Return (x, y) of the center of cell containing provided text 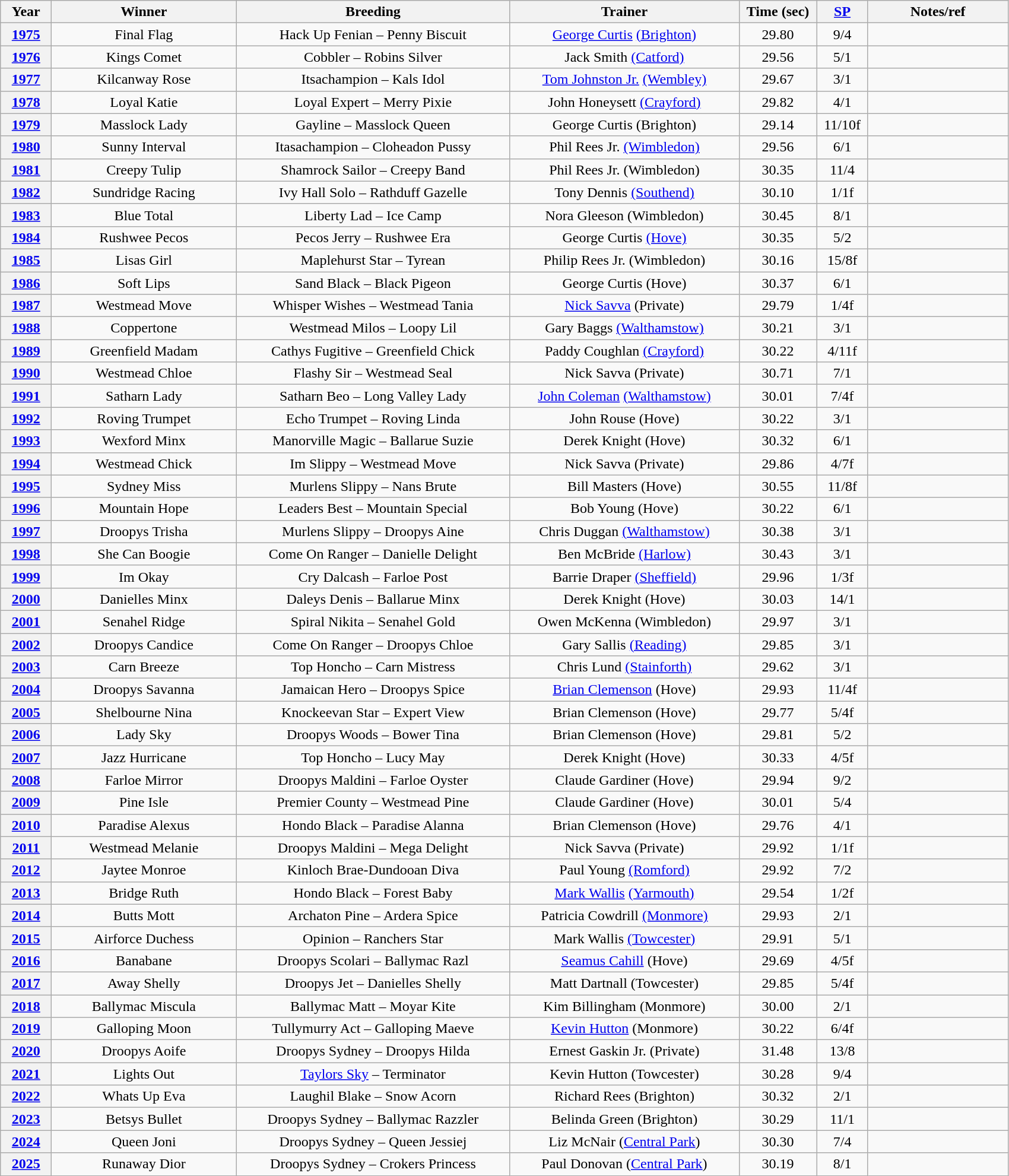
Notes/ref (938, 12)
1981 (26, 170)
Westmead Melanie (144, 848)
Bill Masters (Hove) (624, 486)
Galloping Moon (144, 1029)
Bob Young (Hove) (624, 509)
7/4f (842, 396)
Sand Black – Black Pigeon (373, 283)
Im Okay (144, 576)
Ballymac Miscula (144, 1006)
Sundridge Racing (144, 192)
2018 (26, 1006)
Farloe Mirror (144, 780)
John Rouse (Hove) (624, 419)
Whisper Wishes – Westmead Tania (373, 306)
2011 (26, 848)
1999 (26, 576)
30.33 (778, 757)
29.94 (778, 780)
2020 (26, 1051)
2024 (26, 1142)
2017 (26, 983)
2007 (26, 757)
30.28 (778, 1074)
Kevin Hutton (Monmore) (624, 1029)
Loyal Expert – Merry Pixie (373, 102)
1/4f (842, 306)
Liz McNair (Central Park) (624, 1142)
Droopys Savanna (144, 690)
11/4f (842, 690)
Barrie Draper (Sheffield) (624, 576)
30.37 (778, 283)
29.62 (778, 667)
Lights Out (144, 1074)
Shamrock Sailor – Creepy Band (373, 170)
Final Flag (144, 34)
1979 (26, 125)
Ballymac Matt – Moyar Kite (373, 1006)
Paddy Coughlan (Crayford) (624, 351)
30.21 (778, 328)
Paradise Alexus (144, 825)
1/3f (842, 576)
Top Honcho – Lucy May (373, 757)
She Can Boogie (144, 554)
Mark Wallis (Towcester) (624, 938)
Taylors Sky – Terminator (373, 1074)
Gayline – Masslock Queen (373, 125)
Droopys Sydney – Crokers Princess (373, 1164)
7/4 (842, 1142)
1986 (26, 283)
Rushwee Pecos (144, 237)
2010 (26, 825)
Jaytee Monroe (144, 870)
Patricia Cowdrill (Monmore) (624, 915)
2023 (26, 1119)
Queen Joni (144, 1142)
1983 (26, 215)
Mountain Hope (144, 509)
Liberty Lad – Ice Camp (373, 215)
Jamaican Hero – Droopys Spice (373, 690)
2012 (26, 870)
John Coleman (Walthamstow) (624, 396)
Shelbourne Nina (144, 712)
Droopys Trisha (144, 531)
Greenfield Madam (144, 351)
7/2 (842, 870)
Flashy Sir – Westmead Seal (373, 373)
29.80 (778, 34)
Knockeevan Star – Expert View (373, 712)
Masslock Lady (144, 125)
Hondo Black – Paradise Alanna (373, 825)
1998 (26, 554)
11/10f (842, 125)
Murlens Slippy – Droopys Aine (373, 531)
Coppertone (144, 328)
15/8f (842, 260)
Lady Sky (144, 735)
Westmead Milos – Loopy Lil (373, 328)
Banabane (144, 961)
Ernest Gaskin Jr. (Private) (624, 1051)
SP (842, 12)
2016 (26, 961)
Roving Trumpet (144, 419)
1994 (26, 464)
Droopys Candice (144, 644)
29.67 (778, 80)
Blue Total (144, 215)
30.29 (778, 1119)
1991 (26, 396)
30.19 (778, 1164)
Danielles Minx (144, 599)
Time (sec) (778, 12)
Belinda Green (Brighton) (624, 1119)
29.96 (778, 576)
11/1 (842, 1119)
Opinion – Ranchers Star (373, 938)
2000 (26, 599)
Cobbler – Robins Silver (373, 57)
Maplehurst Star – Tyrean (373, 260)
Droopys Sydney – Droopys Hilda (373, 1051)
Butts Mott (144, 915)
1975 (26, 34)
Spiral Nikita – Senahel Gold (373, 622)
30.16 (778, 260)
29.14 (778, 125)
John Honeysett (Crayford) (624, 102)
Jack Smith (Catford) (624, 57)
2022 (26, 1096)
1988 (26, 328)
2019 (26, 1029)
Hack Up Fenian – Penny Biscuit (373, 34)
Owen McKenna (Wimbledon) (624, 622)
30.30 (778, 1142)
2009 (26, 803)
30.45 (778, 215)
Leaders Best – Mountain Special (373, 509)
1976 (26, 57)
30.00 (778, 1006)
Jazz Hurricane (144, 757)
1982 (26, 192)
1977 (26, 80)
Nora Gleeson (Wimbledon) (624, 215)
29.69 (778, 961)
Sunny Interval (144, 147)
Westmead Chloe (144, 373)
29.86 (778, 464)
Breeding (373, 12)
31.48 (778, 1051)
2025 (26, 1164)
Im Slippy – Westmead Move (373, 464)
2021 (26, 1074)
Droopys Woods – Bower Tina (373, 735)
Winner (144, 12)
Creepy Tulip (144, 170)
13/8 (842, 1051)
Come On Ranger – Danielle Delight (373, 554)
Runaway Dior (144, 1164)
30.55 (778, 486)
Tony Dennis (Southend) (624, 192)
1990 (26, 373)
2003 (26, 667)
1984 (26, 237)
Pine Isle (144, 803)
Gary Baggs (Walthamstow) (624, 328)
29.79 (778, 306)
Ivy Hall Solo – Rathduff Gazelle (373, 192)
4/7f (842, 464)
1985 (26, 260)
Archaton Pine – Ardera Spice (373, 915)
Droopys Jet – Danielles Shelly (373, 983)
Chris Duggan (Walthamstow) (624, 531)
Seamus Cahill (Hove) (624, 961)
11/4 (842, 170)
Bridge Ruth (144, 893)
Kevin Hutton (Towcester) (624, 1074)
30.03 (778, 599)
1993 (26, 441)
Lisas Girl (144, 260)
30.43 (778, 554)
Westmead Move (144, 306)
Mark Wallis (Yarmouth) (624, 893)
Wexford Minx (144, 441)
Droopys Sydney – Queen Jessiej (373, 1142)
2006 (26, 735)
29.76 (778, 825)
29.82 (778, 102)
Sydney Miss (144, 486)
11/8f (842, 486)
Kim Billingham (Monmore) (624, 1006)
Trainer (624, 12)
4/11f (842, 351)
Pecos Jerry – Rushwee Era (373, 237)
Droopys Sydney – Ballymac Razzler (373, 1119)
Murlens Slippy – Nans Brute (373, 486)
Come On Ranger – Droopys Chloe (373, 644)
Kings Comet (144, 57)
Carn Breeze (144, 667)
2002 (26, 644)
Soft Lips (144, 283)
Droopys Maldini – Mega Delight (373, 848)
Tullymurry Act – Galloping Maeve (373, 1029)
Kinloch Brae-Dundooan Diva (373, 870)
29.91 (778, 938)
1995 (26, 486)
Airforce Duchess (144, 938)
Whats Up Eva (144, 1096)
7/1 (842, 373)
6/4f (842, 1029)
Kilcanway Rose (144, 80)
1989 (26, 351)
Gary Sallis (Reading) (624, 644)
Matt Dartnall (Towcester) (624, 983)
Laughil Blake – Snow Acorn (373, 1096)
29.97 (778, 622)
Hondo Black – Forest Baby (373, 893)
29.81 (778, 735)
Paul Young (Romford) (624, 870)
Loyal Katie (144, 102)
2001 (26, 622)
Manorville Magic – Ballarue Suzie (373, 441)
Westmead Chick (144, 464)
Satharn Beo – Long Valley Lady (373, 396)
Premier County – Westmead Pine (373, 803)
29.77 (778, 712)
Chris Lund (Stainforth) (624, 667)
1992 (26, 419)
9/2 (842, 780)
2005 (26, 712)
29.54 (778, 893)
Daleys Denis – Ballarue Minx (373, 599)
2013 (26, 893)
Itasachampion – Cloheadon Pussy (373, 147)
Year (26, 12)
Richard Rees (Brighton) (624, 1096)
1997 (26, 531)
Echo Trumpet – Roving Linda (373, 419)
2014 (26, 915)
14/1 (842, 599)
30.38 (778, 531)
30.10 (778, 192)
1987 (26, 306)
Droopys Maldini – Farloe Oyster (373, 780)
Ben McBride (Harlow) (624, 554)
1978 (26, 102)
Philip Rees Jr. (Wimbledon) (624, 260)
1980 (26, 147)
30.71 (778, 373)
2008 (26, 780)
Senahel Ridge (144, 622)
1996 (26, 509)
Away Shelly (144, 983)
2004 (26, 690)
5/4 (842, 803)
Cathys Fugitive – Greenfield Chick (373, 351)
Satharn Lady (144, 396)
Droopys Aoife (144, 1051)
Droopys Scolari – Ballymac Razl (373, 961)
Tom Johnston Jr. (Wembley) (624, 80)
Cry Dalcash – Farloe Post (373, 576)
Betsys Bullet (144, 1119)
Itsachampion – Kals Idol (373, 80)
2015 (26, 938)
1/2f (842, 893)
Paul Donovan (Central Park) (624, 1164)
Top Honcho – Carn Mistress (373, 667)
